Extract the (X, Y) coordinate from the center of the cell holding the provided text.  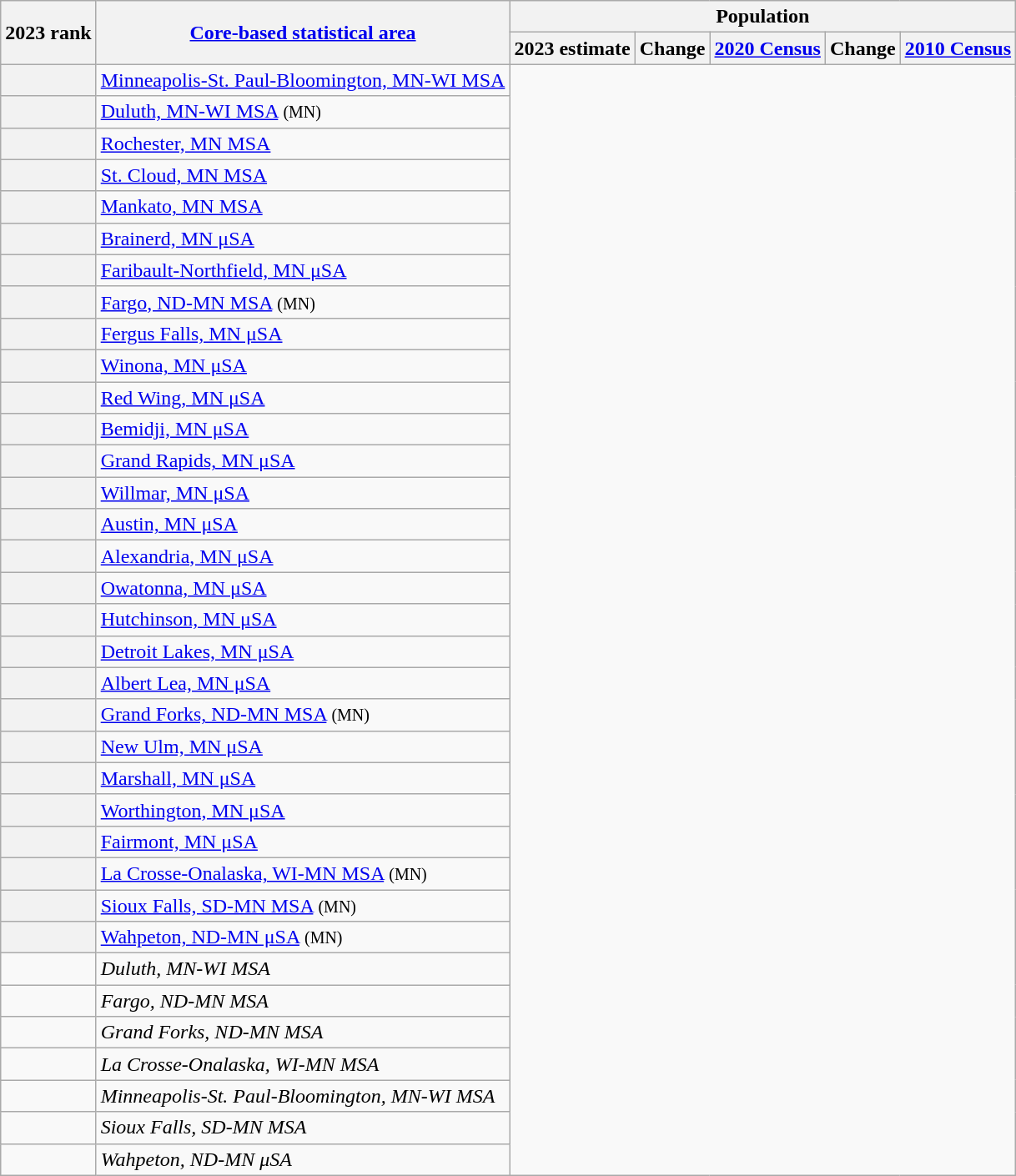
Population (762, 17)
Fergus Falls, MN μSA (303, 334)
Hutchinson, MN μSA (303, 620)
Alexandria, MN μSA (303, 556)
Wahpeton, ND-MN μSA (MN) (303, 937)
Sioux Falls, SD-MN MSA (303, 1128)
Grand Forks, ND-MN MSA (303, 1033)
Austin, MN μSA (303, 525)
Faribault-Northfield, MN μSA (303, 270)
Fargo, ND-MN MSA (MN) (303, 302)
Core-based statistical area (303, 33)
Red Wing, MN μSA (303, 398)
Brainerd, MN μSA (303, 239)
2023 rank (48, 33)
2010 Census (958, 48)
Wahpeton, ND-MN μSA (303, 1159)
Bemidji, MN μSA (303, 430)
2020 Census (767, 48)
St. Cloud, MN MSA (303, 175)
Grand Forks, ND-MN MSA (MN) (303, 715)
Winona, MN μSA (303, 365)
Owatonna, MN μSA (303, 588)
Duluth, MN-WI MSA (303, 969)
New Ulm, MN μSA (303, 746)
Fargo, ND-MN MSA (303, 1001)
Fairmont, MN μSA (303, 842)
Worthington, MN μSA (303, 810)
Grand Rapids, MN μSA (303, 461)
Mankato, MN MSA (303, 207)
Detroit Lakes, MN μSA (303, 651)
Duluth, MN-WI MSA (MN) (303, 112)
Willmar, MN μSA (303, 493)
Rochester, MN MSA (303, 143)
La Crosse-Onalaska, WI-MN MSA (MN) (303, 873)
Marshall, MN μSA (303, 778)
Sioux Falls, SD-MN MSA (MN) (303, 905)
Albert Lea, MN μSA (303, 683)
2023 estimate (572, 48)
La Crosse-Onalaska, WI-MN MSA (303, 1064)
